Extract the [x, y] coordinate from the center of the cell holding the provided text.  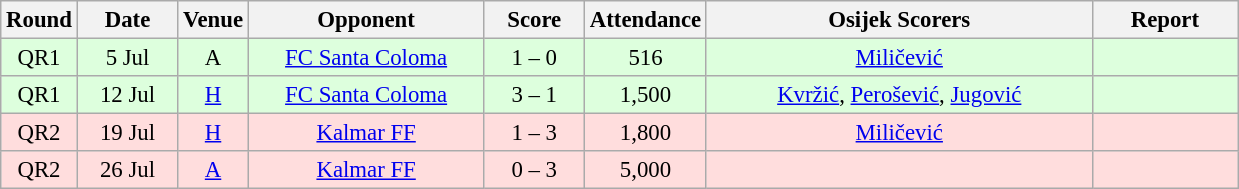
12 Jul [128, 95]
Round [39, 20]
26 Jul [128, 170]
Osijek Scorers [899, 20]
0 – 3 [534, 170]
Venue [214, 20]
Attendance [646, 20]
5,000 [646, 170]
3 – 1 [534, 95]
1 – 0 [534, 58]
1 – 3 [534, 133]
Score [534, 20]
1,800 [646, 133]
Date [128, 20]
516 [646, 58]
Report [1165, 20]
1,500 [646, 95]
19 Jul [128, 133]
Opponent [366, 20]
Kvržić, Perošević, Jugović [899, 95]
5 Jul [128, 58]
